Pinpoint the cell where the given text exists, returning its (x, y) midpoint coordinate. 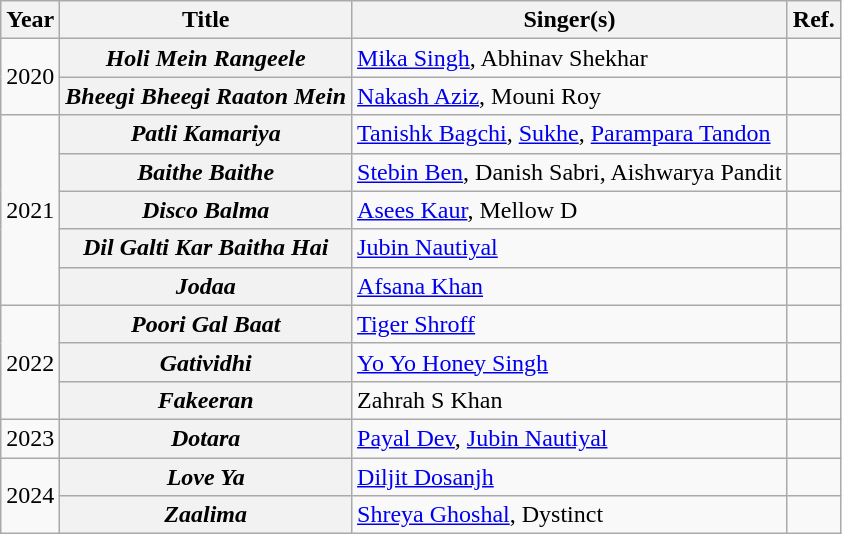
Stebin Ben, Danish Sabri, Aishwarya Pandit (570, 172)
Zahrah S Khan (570, 400)
Fakeeran (206, 400)
Payal Dev, Jubin Nautiyal (570, 438)
Ref. (814, 20)
Singer(s) (570, 20)
Asees Kaur, Mellow D (570, 210)
Yo Yo Honey Singh (570, 362)
2020 (30, 77)
Jodaa (206, 286)
Gatividhi (206, 362)
2022 (30, 362)
Bheegi Bheegi Raaton Mein (206, 96)
Title (206, 20)
2021 (30, 210)
Zaalima (206, 515)
Year (30, 20)
Mika Singh, Abhinav Shekhar (570, 58)
2024 (30, 496)
Dil Galti Kar Baitha Hai (206, 248)
Poori Gal Baat (206, 324)
Holi Mein Rangeele (206, 58)
Nakash Aziz, Mouni Roy (570, 96)
Baithe Baithe (206, 172)
Dotara (206, 438)
Disco Balma (206, 210)
Shreya Ghoshal, Dystinct (570, 515)
2023 (30, 438)
Patli Kamariya (206, 134)
Afsana Khan (570, 286)
Love Ya (206, 477)
Tanishk Bagchi, Sukhe, Parampara Tandon (570, 134)
Tiger Shroff (570, 324)
Diljit Dosanjh (570, 477)
Jubin Nautiyal (570, 248)
